Return [x, y] of the center of cell containing provided text 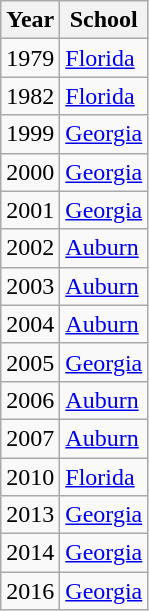
2007 [30, 438]
2004 [30, 324]
2005 [30, 362]
2016 [30, 591]
2010 [30, 477]
2013 [30, 515]
2014 [30, 553]
2001 [30, 210]
1999 [30, 134]
2006 [30, 400]
1979 [30, 58]
2002 [30, 248]
2000 [30, 172]
School [104, 20]
Year [30, 20]
2003 [30, 286]
1982 [30, 96]
